Return (X, Y) of the center of cell containing provided text 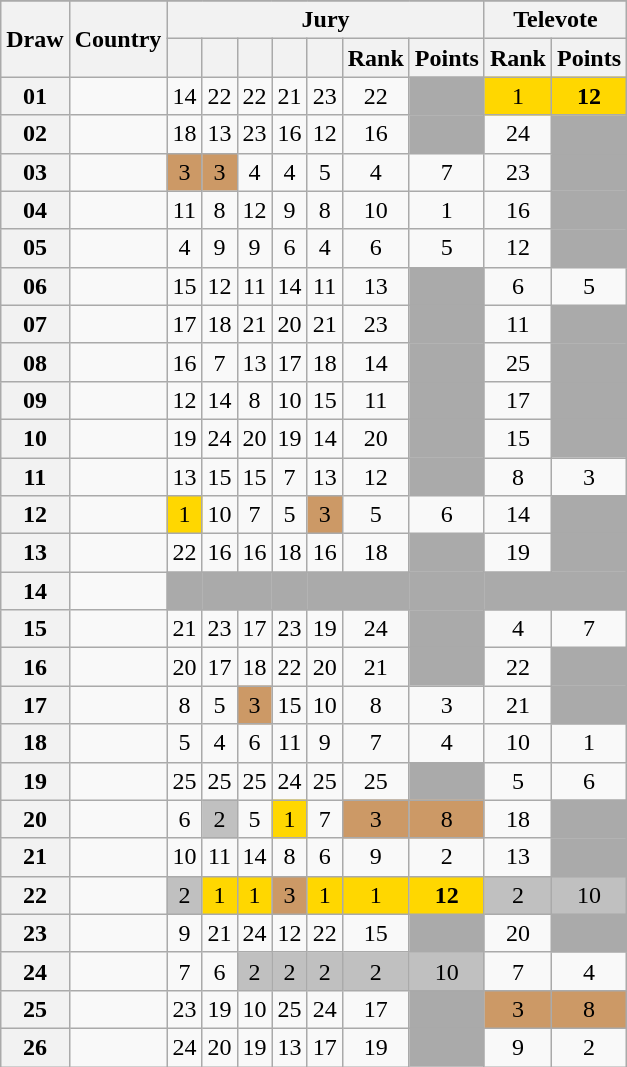
01 (35, 96)
06 (35, 286)
08 (35, 362)
05 (35, 248)
07 (35, 324)
Jury (326, 20)
26 (35, 1047)
Televote (555, 20)
02 (35, 134)
Draw (35, 39)
Country (118, 39)
04 (35, 210)
03 (35, 172)
09 (35, 400)
